Capture the cell that displays the provided text and extract its (x, y) central coordinate. 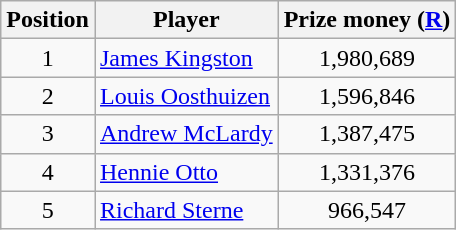
1,387,475 (367, 134)
3 (48, 134)
966,547 (367, 210)
1,331,376 (367, 172)
2 (48, 96)
Hennie Otto (186, 172)
Louis Oosthuizen (186, 96)
5 (48, 210)
1,596,846 (367, 96)
1 (48, 58)
Andrew McLardy (186, 134)
Position (48, 20)
James Kingston (186, 58)
Player (186, 20)
4 (48, 172)
Richard Sterne (186, 210)
1,980,689 (367, 58)
Prize money (R) (367, 20)
